Return (x, y) of the center of cell containing provided text 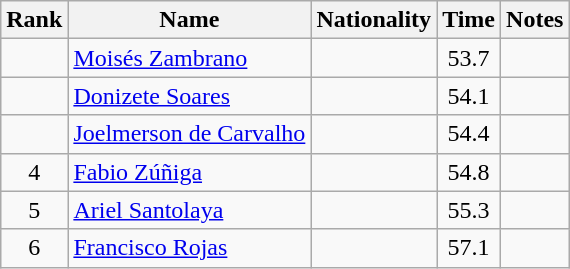
Nationality (374, 20)
54.1 (469, 96)
54.4 (469, 134)
4 (34, 172)
53.7 (469, 58)
5 (34, 210)
Moisés Zambrano (190, 58)
Rank (34, 20)
Fabio Zúñiga (190, 172)
Joelmerson de Carvalho (190, 134)
55.3 (469, 210)
Ariel Santolaya (190, 210)
6 (34, 248)
Name (190, 20)
57.1 (469, 248)
Notes (535, 20)
Donizete Soares (190, 96)
Time (469, 20)
Francisco Rojas (190, 248)
54.8 (469, 172)
